Capture the cell that displays the provided text and extract its [X, Y] central coordinate. 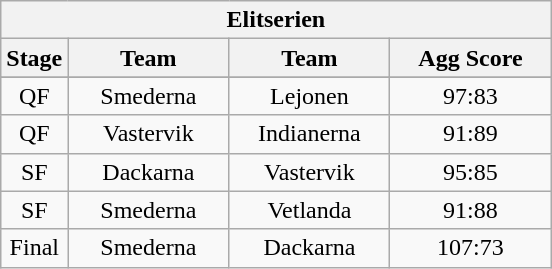
91:88 [470, 210]
Stage [34, 58]
Final [34, 248]
91:89 [470, 134]
107:73 [470, 248]
Indianerna [310, 134]
97:83 [470, 96]
Agg Score [470, 58]
Lejonen [310, 96]
95:85 [470, 172]
Vetlanda [310, 210]
Elitserien [276, 20]
